Search for the cell housing the specified text and yield its [X, Y] center coordinate. 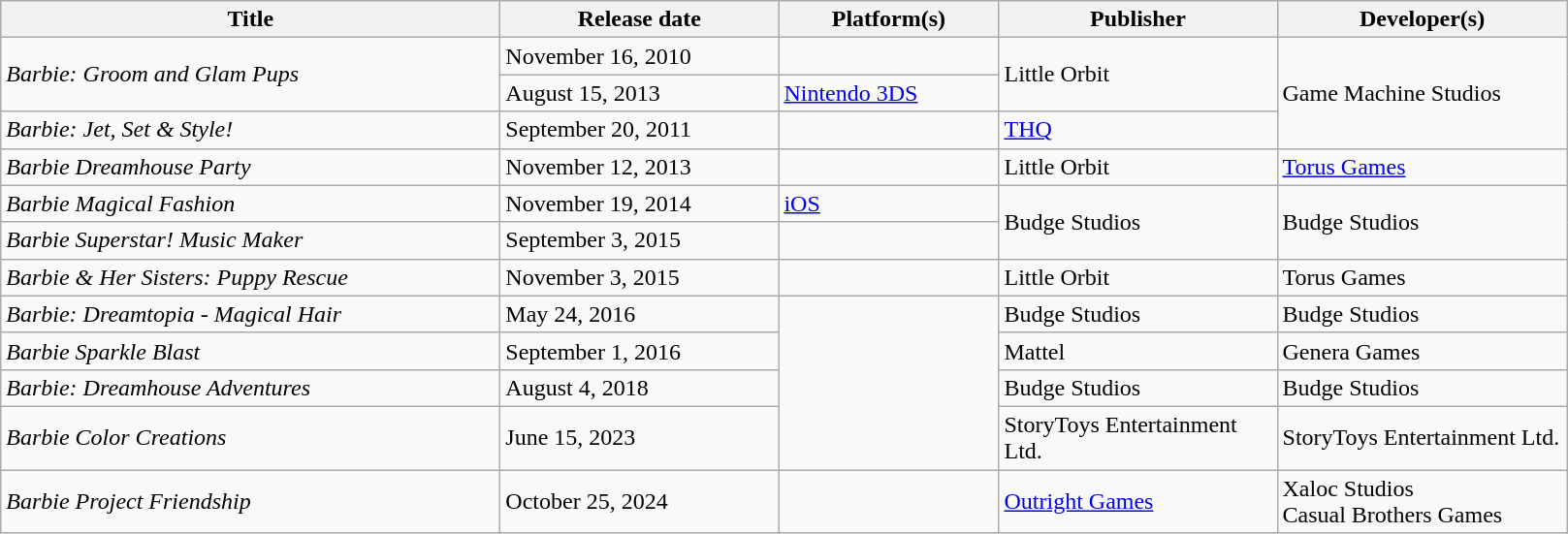
September 1, 2016 [640, 351]
June 15, 2023 [640, 438]
August 15, 2013 [640, 93]
November 19, 2014 [640, 204]
Game Machine Studios [1422, 93]
Barbie Dreamhouse Party [250, 167]
THQ [1138, 130]
November 16, 2010 [640, 56]
Barbie Color Creations [250, 438]
Barbie & Her Sisters: Puppy Rescue [250, 277]
September 3, 2015 [640, 240]
Barbie Sparkle Blast [250, 351]
Title [250, 19]
May 24, 2016 [640, 314]
Mattel [1138, 351]
iOS [888, 204]
November 12, 2013 [640, 167]
September 20, 2011 [640, 130]
Xaloc StudiosCasual Brothers Games [1422, 500]
Barbie Superstar! Music Maker [250, 240]
Barbie Project Friendship [250, 500]
Developer(s) [1422, 19]
August 4, 2018 [640, 388]
Barbie Magical Fashion [250, 204]
Nintendo 3DS [888, 93]
Platform(s) [888, 19]
Barbie: Jet, Set & Style! [250, 130]
Outright Games [1138, 500]
October 25, 2024 [640, 500]
Publisher [1138, 19]
Barbie: Dreamhouse Adventures [250, 388]
Barbie: Groom and Glam Pups [250, 75]
Release date [640, 19]
Genera Games [1422, 351]
November 3, 2015 [640, 277]
Barbie: Dreamtopia - Magical Hair [250, 314]
